Find where the given text appears and provide that cell's center as (X, Y) coordinate. 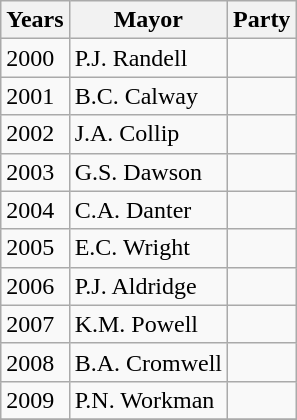
G.S. Dawson (148, 172)
2001 (35, 96)
K.M. Powell (148, 324)
P.J. Aldridge (148, 286)
Party (262, 20)
J.A. Collip (148, 134)
Mayor (148, 20)
B.A. Cromwell (148, 362)
2000 (35, 58)
Years (35, 20)
2003 (35, 172)
C.A. Danter (148, 210)
E.C. Wright (148, 248)
2009 (35, 400)
2006 (35, 286)
2005 (35, 248)
2004 (35, 210)
2002 (35, 134)
P.J. Randell (148, 58)
2008 (35, 362)
2007 (35, 324)
P.N. Workman (148, 400)
B.C. Calway (148, 96)
